Extract the [X, Y] coordinate from the center of the cell holding the provided text.  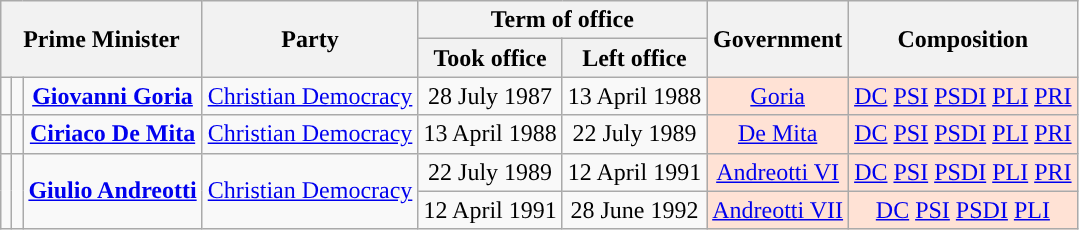
Party [310, 39]
Prime Minister [102, 39]
Ciriaco De Mita [112, 134]
Composition [963, 39]
28 July 1987 [490, 96]
Government [778, 39]
Took office [490, 58]
28 June 1992 [634, 210]
Andreotti VII [778, 210]
Goria [778, 96]
Left office [634, 58]
De Mita [778, 134]
Giulio Andreotti [112, 191]
Andreotti VI [778, 172]
DC PSI PSDI PLI [963, 210]
Giovanni Goria [112, 96]
Term of office [562, 20]
